Pinpoint the cell where the given text exists, returning its [x, y] midpoint coordinate. 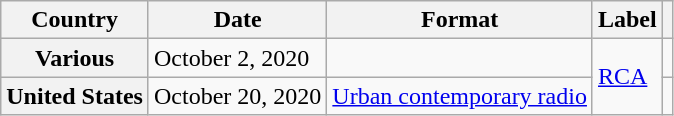
Urban contemporary radio [460, 96]
RCA [627, 77]
Format [460, 20]
Date [237, 20]
Country [75, 20]
October 20, 2020 [237, 96]
Label [627, 20]
Various [75, 58]
October 2, 2020 [237, 58]
United States [75, 96]
